Provide the (x, y) coordinate of the cell's center where the given text is located.  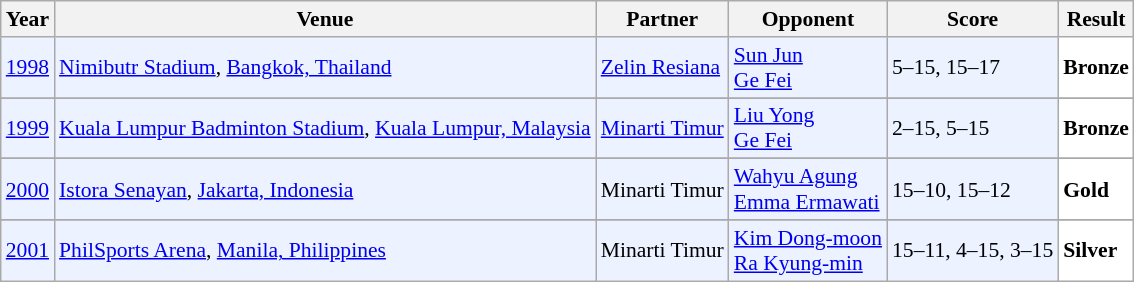
Zelin Resiana (662, 68)
Silver (1096, 250)
Kuala Lumpur Badminton Stadium, Kuala Lumpur, Malaysia (325, 128)
Liu Yong Ge Fei (808, 128)
2001 (28, 250)
Score (972, 19)
2–15, 5–15 (972, 128)
15–10, 15–12 (972, 190)
Gold (1096, 190)
Nimibutr Stadium, Bangkok, Thailand (325, 68)
5–15, 15–17 (972, 68)
1998 (28, 68)
Venue (325, 19)
2000 (28, 190)
1999 (28, 128)
Opponent (808, 19)
Sun Jun Ge Fei (808, 68)
PhilSports Arena, Manila, Philippines (325, 250)
15–11, 4–15, 3–15 (972, 250)
Result (1096, 19)
Kim Dong-moon Ra Kyung-min (808, 250)
Wahyu Agung Emma Ermawati (808, 190)
Year (28, 19)
Partner (662, 19)
Istora Senayan, Jakarta, Indonesia (325, 190)
